Determine the [X, Y] coordinate at the center of the cell enclosing the given text.  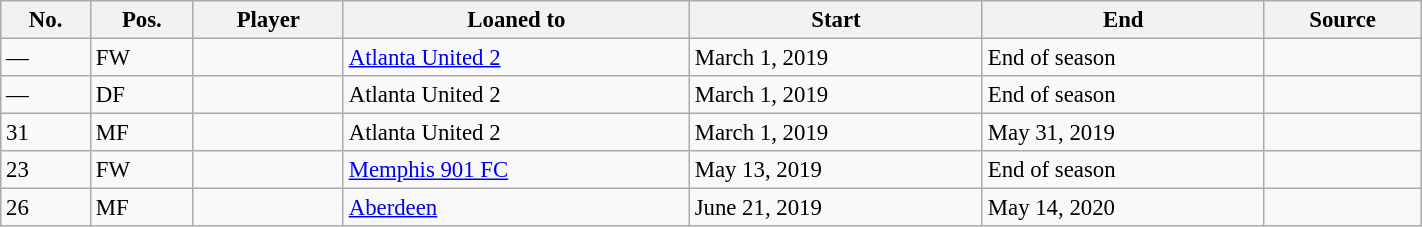
Memphis 901 FC [516, 170]
End [1123, 20]
June 21, 2019 [836, 208]
Aberdeen [516, 208]
26 [46, 208]
Loaned to [516, 20]
Player [268, 20]
Start [836, 20]
31 [46, 133]
May 14, 2020 [1123, 208]
Pos. [142, 20]
Source [1342, 20]
23 [46, 170]
May 13, 2019 [836, 170]
No. [46, 20]
May 31, 2019 [1123, 133]
DF [142, 95]
